Search for the cell housing the specified text and yield its (x, y) center coordinate. 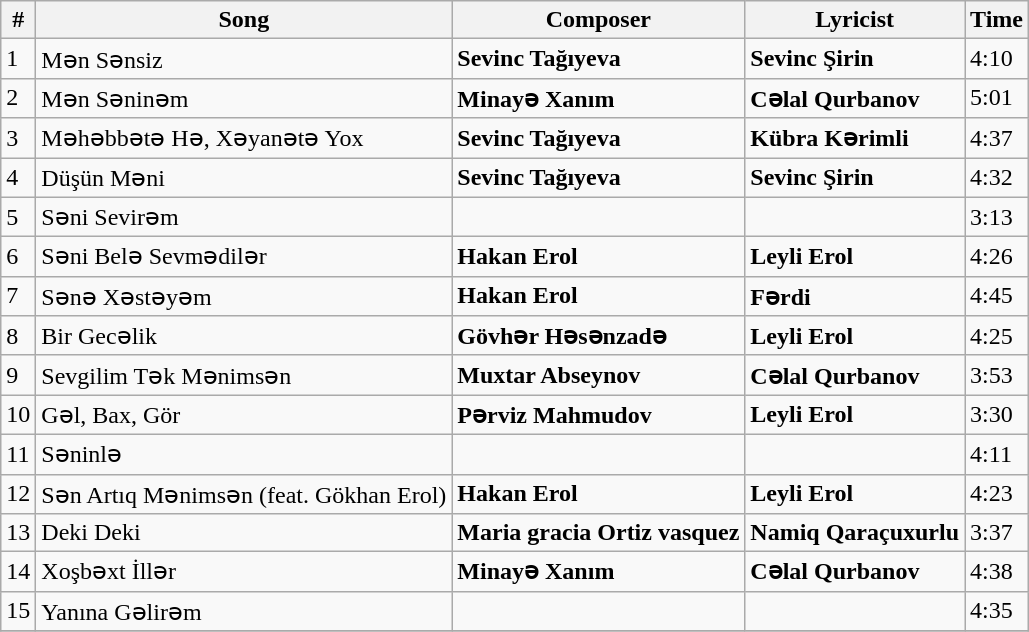
Məhəbbətə Hə, Xəyanətə Yox (244, 138)
3:53 (997, 375)
4 (18, 178)
Fərdi (855, 296)
3:13 (997, 217)
Composer (598, 20)
Song (244, 20)
4:25 (997, 336)
Deki Deki (244, 533)
Mən Səninəm (244, 98)
Sənə Xəstəyəm (244, 296)
13 (18, 533)
4:11 (997, 454)
Kübra Kərimli (855, 138)
14 (18, 572)
5:01 (997, 98)
8 (18, 336)
Lyricist (855, 20)
4:37 (997, 138)
1 (18, 59)
12 (18, 494)
4:26 (997, 257)
5 (18, 217)
2 (18, 98)
Sən Artıq Mənimsən (feat. Gökhan Erol) (244, 494)
Namiq Qaraçuxurlu (855, 533)
3 (18, 138)
Səni Belə Sevmədilər (244, 257)
Time (997, 20)
Düşün Məni (244, 178)
Pərviz Mahmudov (598, 415)
4:38 (997, 572)
Səninlə (244, 454)
Gəl, Bax, Gör (244, 415)
Bir Gecəlik (244, 336)
Mən Sənsiz (244, 59)
7 (18, 296)
Sevgilim Tək Mənimsən (244, 375)
Muxtar Abseynov (598, 375)
9 (18, 375)
11 (18, 454)
Yanına Gəlirəm (244, 611)
10 (18, 415)
Gövhər Həsənzadə (598, 336)
Maria gracia Ortiz vasquez (598, 533)
4:45 (997, 296)
6 (18, 257)
Səni Sevirəm (244, 217)
# (18, 20)
4:23 (997, 494)
3:37 (997, 533)
3:30 (997, 415)
4:32 (997, 178)
4:35 (997, 611)
Xoşbəxt İllər (244, 572)
4:10 (997, 59)
15 (18, 611)
